For the text-containing cell, return its midpoint in [x, y] coordinate format. 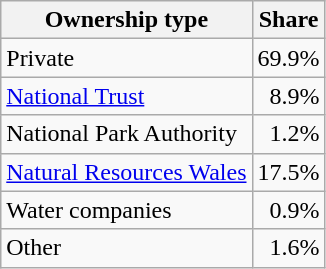
Share [288, 20]
0.9% [288, 210]
Natural Resources Wales [126, 172]
1.6% [288, 248]
17.5% [288, 172]
National Trust [126, 96]
Ownership type [126, 20]
1.2% [288, 134]
69.9% [288, 58]
8.9% [288, 96]
Private [126, 58]
Water companies [126, 210]
Other [126, 248]
National Park Authority [126, 134]
